Capture the cell that displays the provided text and extract its (x, y) central coordinate. 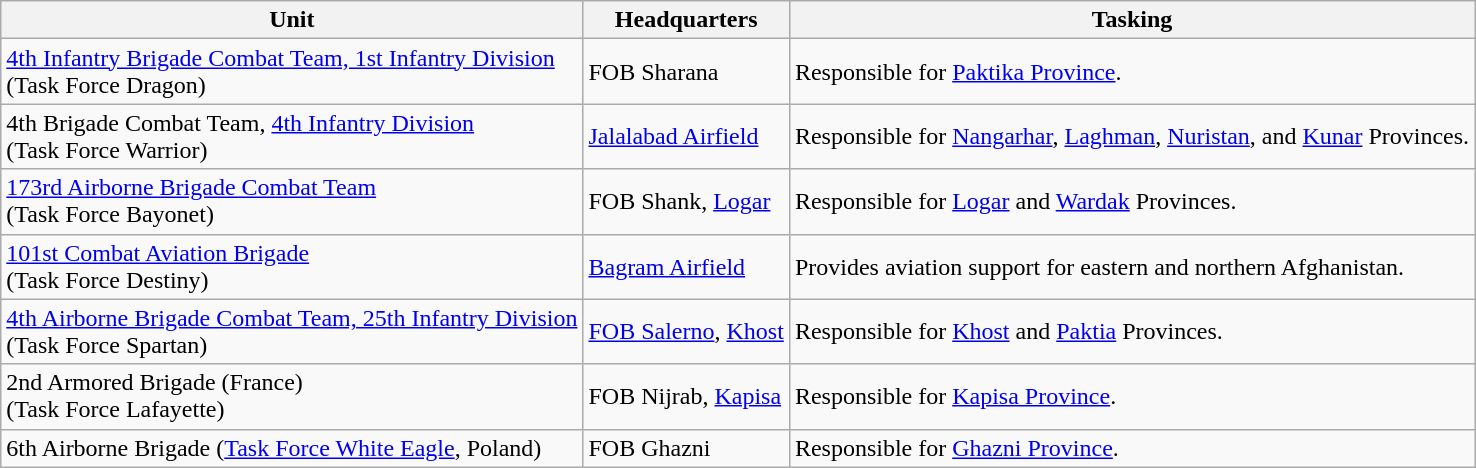
6th Airborne Brigade (Task Force White Eagle, Poland) (292, 448)
Headquarters (686, 20)
Responsible for Nangarhar, Laghman, Nuristan, and Kunar Provinces. (1132, 136)
Tasking (1132, 20)
FOB Shank, Logar (686, 202)
173rd Airborne Brigade Combat Team(Task Force Bayonet) (292, 202)
Responsible for Kapisa Province. (1132, 396)
Jalalabad Airfield (686, 136)
Responsible for Ghazni Province. (1132, 448)
4th Airborne Brigade Combat Team, 25th Infantry Division(Task Force Spartan) (292, 332)
4th Infantry Brigade Combat Team, 1st Infantry Division(Task Force Dragon) (292, 72)
101st Combat Aviation Brigade(Task Force Destiny) (292, 266)
Unit (292, 20)
FOB Salerno, Khost (686, 332)
Responsible for Khost and Paktia Provinces. (1132, 332)
4th Brigade Combat Team, 4th Infantry Division(Task Force Warrior) (292, 136)
FOB Sharana (686, 72)
Bagram Airfield (686, 266)
Responsible for Paktika Province. (1132, 72)
Provides aviation support for eastern and northern Afghanistan. (1132, 266)
FOB Ghazni (686, 448)
FOB Nijrab, Kapisa (686, 396)
Responsible for Logar and Wardak Provinces. (1132, 202)
2nd Armored Brigade (France)(Task Force Lafayette) (292, 396)
